Find where the given text appears and provide that cell's center as (X, Y) coordinate. 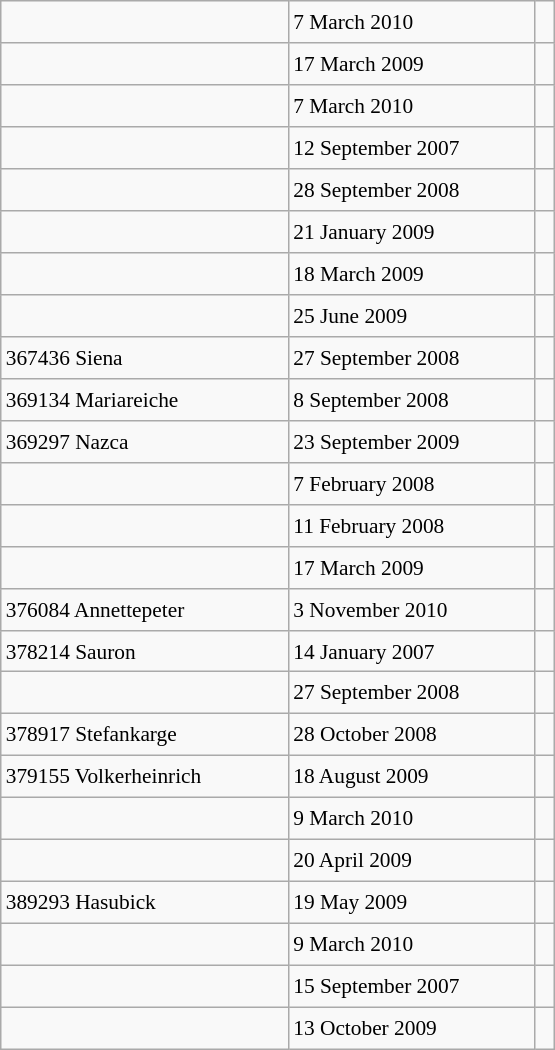
378917 Stefankarge (145, 735)
25 June 2009 (411, 316)
14 January 2007 (411, 651)
379155 Volkerheinrich (145, 777)
7 February 2008 (411, 483)
15 September 2007 (411, 986)
19 May 2009 (411, 903)
376084 Annettepeter (145, 609)
369134 Mariareiche (145, 399)
28 October 2008 (411, 735)
13 October 2009 (411, 1028)
3 November 2010 (411, 609)
28 September 2008 (411, 190)
367436 Siena (145, 358)
18 August 2009 (411, 777)
369297 Nazca (145, 441)
11 February 2008 (411, 525)
378214 Sauron (145, 651)
12 September 2007 (411, 148)
21 January 2009 (411, 232)
389293 Hasubick (145, 903)
23 September 2009 (411, 441)
20 April 2009 (411, 861)
8 September 2008 (411, 399)
18 March 2009 (411, 274)
